Provide the (X, Y) coordinate of the cell's center where the given text is located.  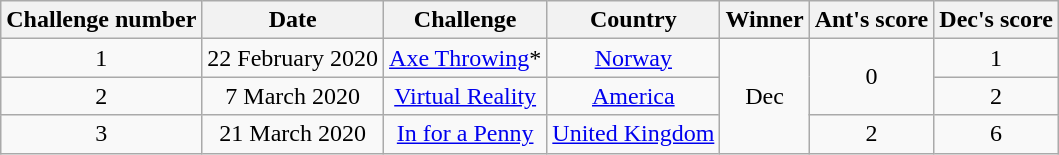
6 (996, 134)
Axe Throwing* (466, 58)
Dec (764, 96)
Country (634, 20)
Virtual Reality (466, 96)
22 February 2020 (293, 58)
Norway (634, 58)
Date (293, 20)
0 (872, 77)
Winner (764, 20)
Dec's score (996, 20)
Challenge (466, 20)
America (634, 96)
In for a Penny (466, 134)
7 March 2020 (293, 96)
21 March 2020 (293, 134)
Challenge number (102, 20)
3 (102, 134)
Ant's score (872, 20)
United Kingdom (634, 134)
